Pinpoint the cell where the given text exists, returning its [x, y] midpoint coordinate. 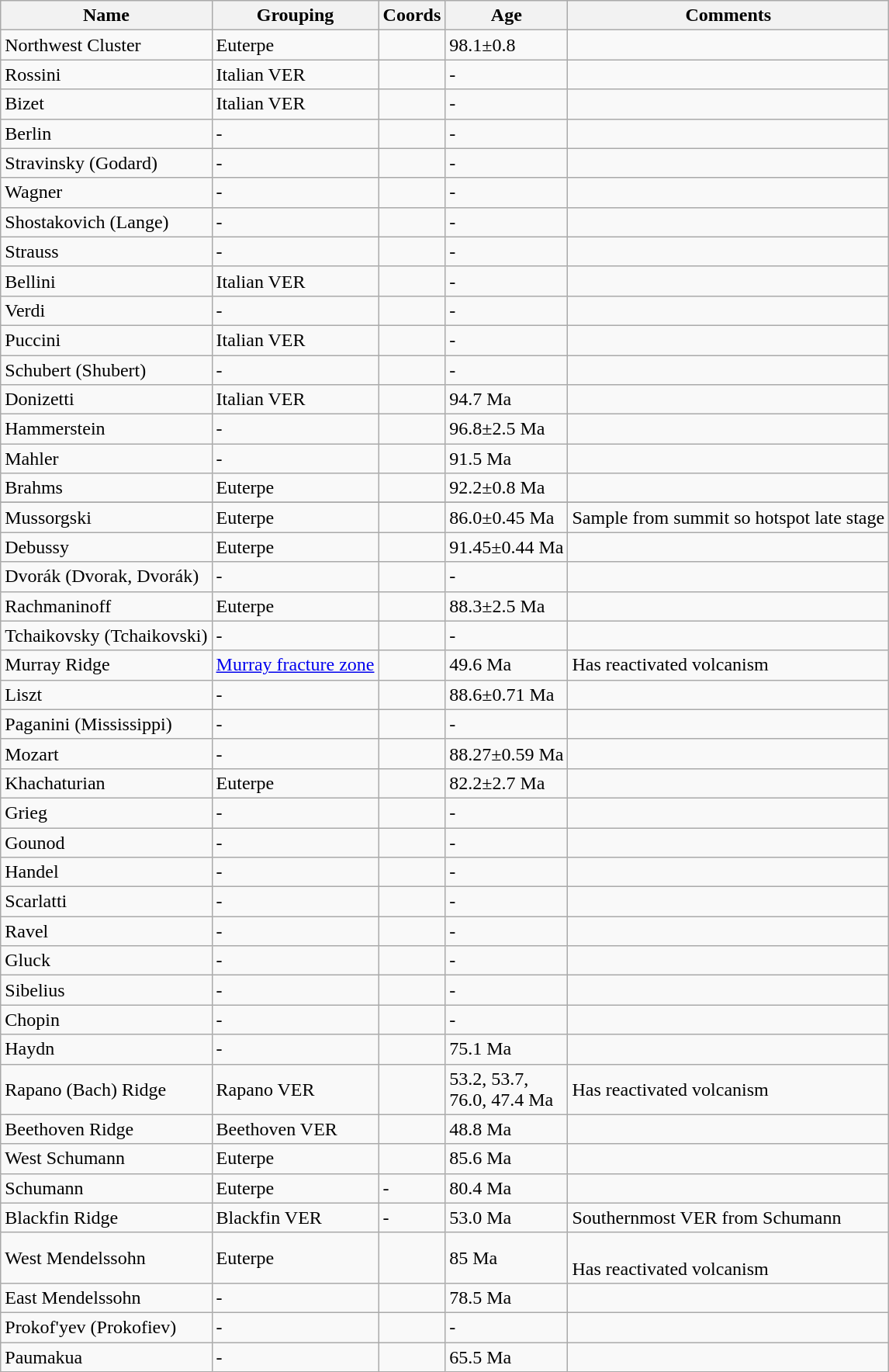
49.6 Ma [507, 665]
Coords [412, 16]
94.7 Ma [507, 400]
Sibelius [106, 990]
Prokof'yev (Prokofiev) [106, 1327]
Ravel [106, 931]
91.45±0.44 Ma [507, 547]
Puccini [106, 340]
78.5 Ma [507, 1298]
80.4 Ma [507, 1188]
Murray fracture zone [295, 665]
Scarlatti [106, 902]
Sample from summit so hotspot late stage [728, 518]
Mahler [106, 459]
Haydn [106, 1049]
Rossini [106, 74]
Schubert (Shubert) [106, 370]
Chopin [106, 1020]
Blackfin VER [295, 1218]
West Schumann [106, 1159]
Handel [106, 872]
53.2, 53.7,76.0, 47.4 Ma [507, 1090]
Bellini [106, 281]
Rachmaninoff [106, 606]
Strauss [106, 251]
West Mendelssohn [106, 1257]
Blackfin Ridge [106, 1218]
Verdi [106, 310]
Mussorgski [106, 518]
Hammerstein [106, 429]
Beethoven Ridge [106, 1129]
Donizetti [106, 400]
Stravinsky (Godard) [106, 163]
Northwest Cluster [106, 45]
Rapano VER [295, 1090]
Grieg [106, 812]
Age [507, 16]
53.0 Ma [507, 1218]
Bizet [106, 104]
98.1±0.8 [507, 45]
Brahms [106, 488]
85 Ma [507, 1257]
82.2±2.7 Ma [507, 783]
Southernmost VER from Schumann [728, 1218]
85.6 Ma [507, 1159]
Paumakua [106, 1357]
Wagner [106, 192]
Name [106, 16]
Beethoven VER [295, 1129]
Debussy [106, 547]
48.8 Ma [507, 1129]
Mozart [106, 754]
65.5 Ma [507, 1357]
Liszt [106, 695]
Shostakovich (Lange) [106, 222]
Gluck [106, 961]
75.1 Ma [507, 1049]
Dvorák (Dvorak, Dvorák) [106, 577]
Grouping [295, 16]
88.3±2.5 Ma [507, 606]
92.2±0.8 Ma [507, 488]
96.8±2.5 Ma [507, 429]
91.5 Ma [507, 459]
88.27±0.59 Ma [507, 754]
Murray Ridge [106, 665]
Rapano (Bach) Ridge [106, 1090]
88.6±0.71 Ma [507, 695]
East Mendelssohn [106, 1298]
Berlin [106, 133]
86.0±0.45 Ma [507, 518]
Gounod [106, 842]
Paganini (Mississippi) [106, 724]
Khachaturian [106, 783]
Schumann [106, 1188]
Tchaikovsky (Tchaikovski) [106, 636]
Comments [728, 16]
